Search for the cell housing the specified text and yield its (X, Y) center coordinate. 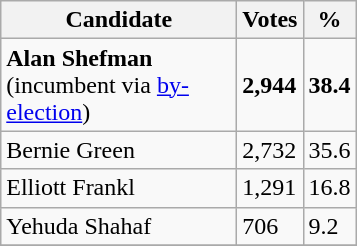
16.8 (330, 188)
35.6 (330, 150)
Bernie Green (119, 150)
% (330, 20)
2,944 (270, 85)
Yehuda Shahaf (119, 226)
Alan Shefman (incumbent via by-election) (119, 85)
706 (270, 226)
1,291 (270, 188)
38.4 (330, 85)
Elliott Frankl (119, 188)
Candidate (119, 20)
Votes (270, 20)
2,732 (270, 150)
9.2 (330, 226)
